Pinpoint the cell where the given text exists, returning its [X, Y] midpoint coordinate. 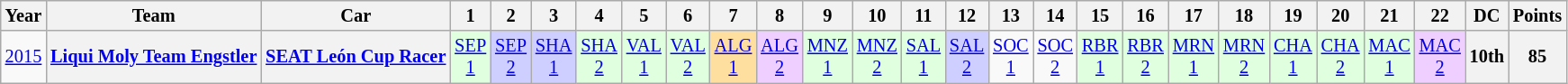
6 [688, 15]
8 [779, 15]
MAC1 [1389, 57]
9 [828, 15]
13 [1010, 15]
MAC2 [1440, 57]
RBR1 [1100, 57]
VAL1 [644, 57]
SAL2 [967, 57]
21 [1389, 15]
ALG1 [734, 57]
10 [877, 15]
ALG2 [779, 57]
RBR2 [1145, 57]
SHA1 [554, 57]
Car [356, 15]
SEP2 [511, 57]
12 [967, 15]
MNZ2 [877, 57]
14 [1055, 15]
MRN1 [1194, 57]
CHA2 [1341, 57]
MNZ1 [828, 57]
2 [511, 15]
15 [1100, 15]
SOC1 [1010, 57]
MRN2 [1244, 57]
Points [1537, 15]
CHA1 [1293, 57]
SOC2 [1055, 57]
22 [1440, 15]
Team [153, 15]
11 [924, 15]
3 [554, 15]
SEP1 [470, 57]
VAL2 [688, 57]
20 [1341, 15]
16 [1145, 15]
19 [1293, 15]
7 [734, 15]
18 [1244, 15]
SHA2 [599, 57]
Liqui Moly Team Engstler [153, 57]
2015 [23, 57]
4 [599, 15]
DC [1487, 15]
10th [1487, 57]
Year [23, 15]
1 [470, 15]
SEAT León Cup Racer [356, 57]
17 [1194, 15]
85 [1537, 57]
5 [644, 15]
SAL1 [924, 57]
